Capture the cell that displays the provided text and extract its (X, Y) central coordinate. 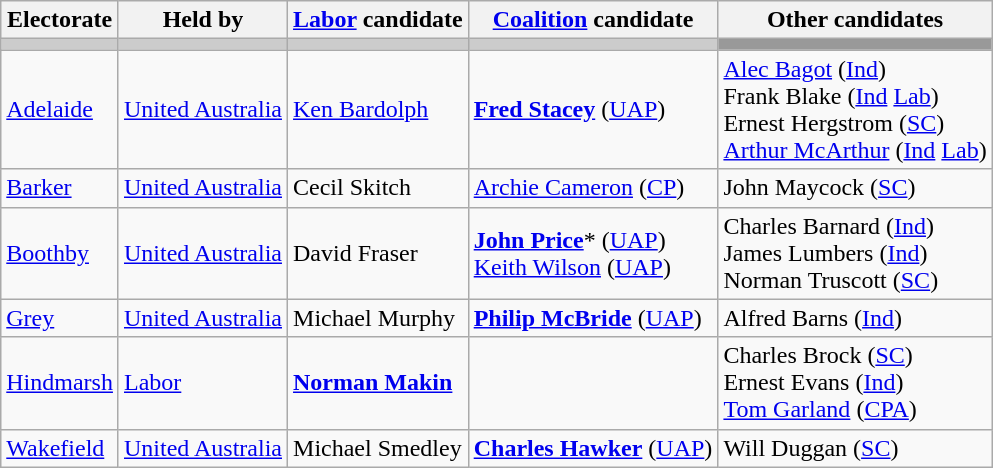
Will Duggan (SC) (855, 448)
Held by (202, 20)
Archie Cameron (CP) (593, 188)
Electorate (60, 20)
Philip McBride (UAP) (593, 318)
Grey (60, 318)
John Maycock (SC) (855, 188)
Ken Bardolph (378, 110)
Norman Makin (378, 383)
Labor (202, 383)
Boothby (60, 253)
Charles Hawker (UAP) (593, 448)
Barker (60, 188)
Labor candidate (378, 20)
Michael Murphy (378, 318)
David Fraser (378, 253)
Michael Smedley (378, 448)
Adelaide (60, 110)
Other candidates (855, 20)
Cecil Skitch (378, 188)
Charles Barnard (Ind)James Lumbers (Ind)Norman Truscott (SC) (855, 253)
John Price* (UAP)Keith Wilson (UAP) (593, 253)
Wakefield (60, 448)
Charles Brock (SC)Ernest Evans (Ind)Tom Garland (CPA) (855, 383)
Alec Bagot (Ind)Frank Blake (Ind Lab)Ernest Hergstrom (SC)Arthur McArthur (Ind Lab) (855, 110)
Alfred Barns (Ind) (855, 318)
Hindmarsh (60, 383)
Coalition candidate (593, 20)
Fred Stacey (UAP) (593, 110)
